Determine the [x, y] coordinate at the center of the cell enclosing the given text.  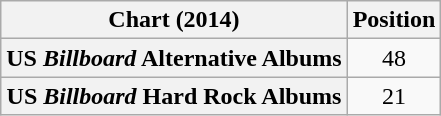
Chart (2014) [174, 20]
Position [394, 20]
48 [394, 58]
US Billboard Alternative Albums [174, 58]
21 [394, 96]
US Billboard Hard Rock Albums [174, 96]
